Locate the cell with the specified text and output its [x, y] center coordinate. 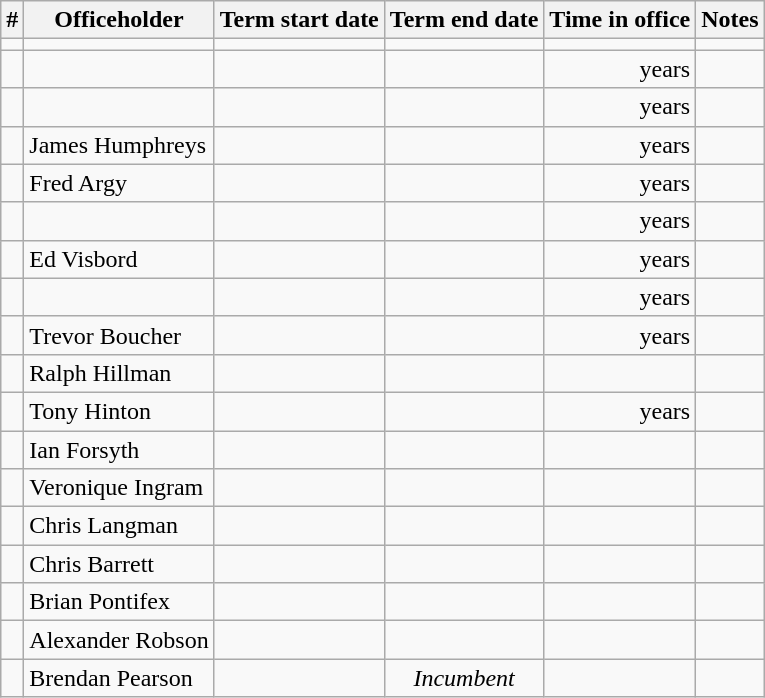
# [12, 20]
James Humphreys [119, 145]
Alexander Robson [119, 640]
Brendan Pearson [119, 678]
Term end date [464, 20]
Trevor Boucher [119, 335]
Brian Pontifex [119, 602]
Ed Visbord [119, 259]
Time in office [620, 20]
Notes [730, 20]
Ian Forsyth [119, 449]
Ralph Hillman [119, 373]
Fred Argy [119, 183]
Tony Hinton [119, 411]
Officeholder [119, 20]
Incumbent [464, 678]
Chris Langman [119, 526]
Term start date [299, 20]
Veronique Ingram [119, 488]
Chris Barrett [119, 564]
